For the text-containing cell, return its midpoint in (x, y) coordinate format. 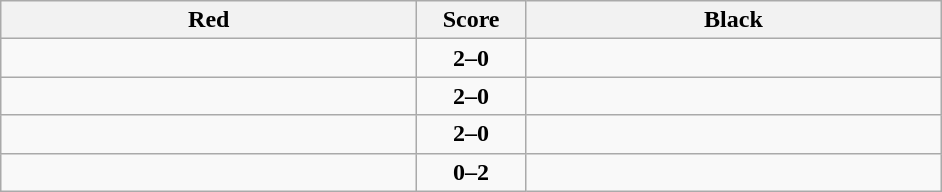
Score (472, 20)
0–2 (472, 172)
Black (733, 20)
Red (209, 20)
